Provide the (x, y) coordinate of the cell's center where the given text is located.  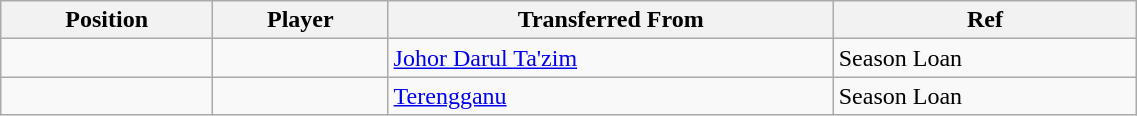
Terengganu (610, 96)
Johor Darul Ta'zim (610, 58)
Position (107, 20)
Ref (985, 20)
Player (301, 20)
Transferred From (610, 20)
